Output the (x, y) coordinate of the center of the cell containing the given text.  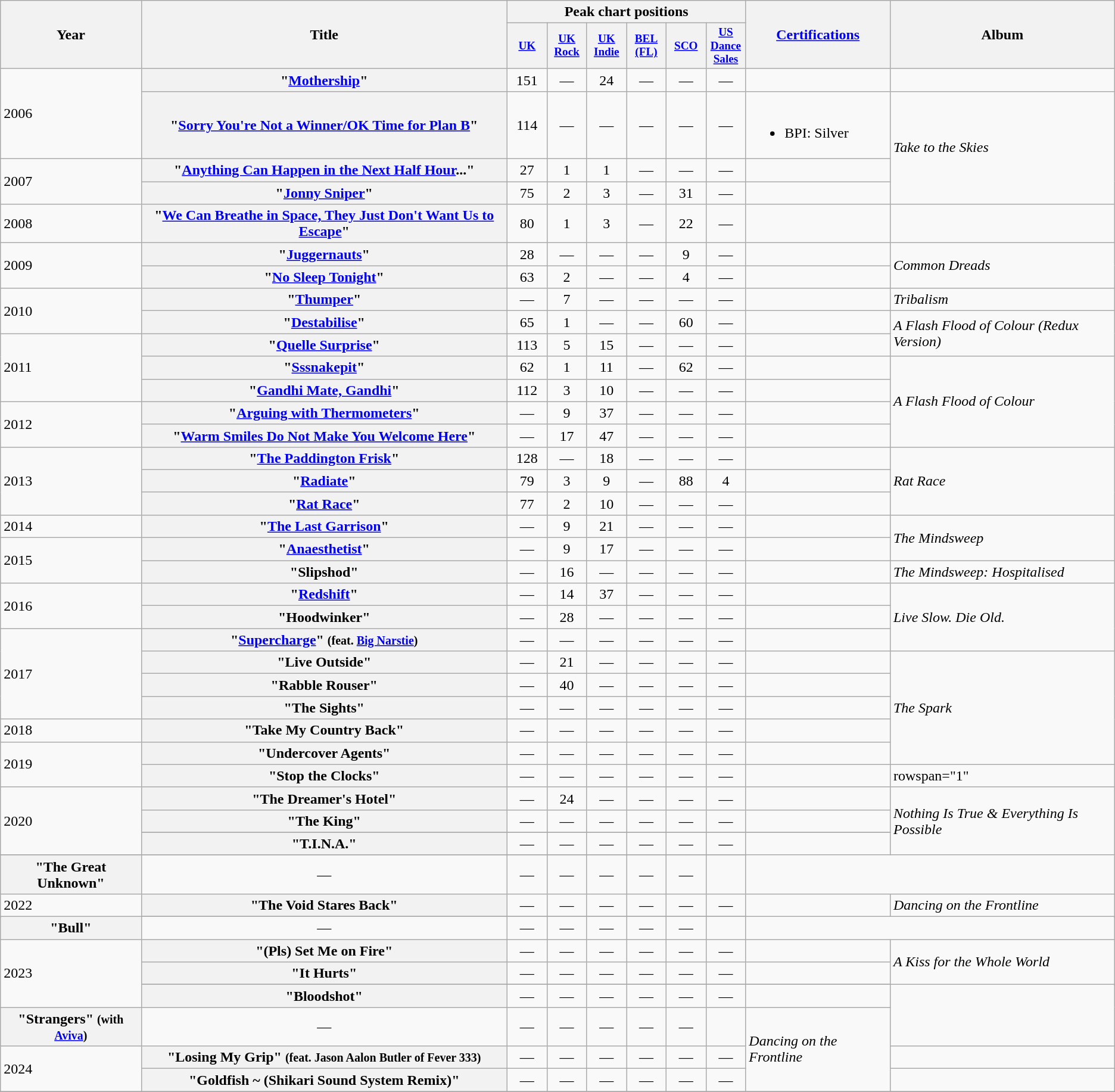
UK (527, 46)
"Radiate" (324, 481)
UKIndie (606, 46)
Peak chart positions (626, 12)
2008 (71, 224)
Take to the Skies (1002, 148)
2010 (71, 311)
151 (527, 80)
"The Paddington Frisk" (324, 458)
"Sssnakepit" (324, 368)
A Flash Flood of Colour (1002, 402)
79 (527, 481)
80 (527, 224)
Nothing Is True & Everything Is Possible (1002, 821)
A Flash Flood of Colour (Redux Version) (1002, 334)
22 (686, 224)
2012 (71, 424)
The Mindsweep (1002, 538)
"T.I.N.A." (324, 844)
SCO (686, 46)
Live Slow. Die Old. (1002, 617)
"Destabilise" (324, 322)
"Bull" (71, 928)
47 (606, 435)
USDanceSales (725, 46)
2007 (71, 182)
112 (527, 390)
A Kiss for the Whole World (1002, 962)
27 (527, 170)
60 (686, 322)
113 (527, 345)
"Mothership" (324, 80)
2006 (71, 113)
Tribalism (1002, 300)
2011 (71, 368)
75 (527, 193)
2019 (71, 764)
40 (567, 685)
Album (1002, 35)
Year (71, 35)
"Arguing with Thermometers" (324, 413)
"Live Outside" (324, 662)
"The Void Stares Back" (324, 906)
5 (567, 345)
"The Dreamer's Hotel" (324, 798)
"Bloodshot" (324, 996)
Common Dreads (1002, 266)
2022 (71, 906)
The Mindsweep: Hospitalised (1002, 572)
2023 (71, 973)
Certifications (818, 35)
"Warm Smiles Do Not Make You Welcome Here" (324, 435)
"It Hurts" (324, 973)
"No Sleep Tonight" (324, 277)
"(Pls) Set Me on Fire" (324, 951)
"Thumper" (324, 300)
"We Can Breathe in Space, They Just Don't Want Us to Escape" (324, 224)
"The Last Garrison" (324, 527)
7 (567, 300)
2015 (71, 561)
BEL(FL) (647, 46)
114 (527, 125)
"Hoodwinker" (324, 617)
2013 (71, 481)
11 (606, 368)
128 (527, 458)
"Anything Can Happen in the Next Half Hour..." (324, 170)
2014 (71, 527)
"Take My Country Back" (324, 730)
"The King" (324, 821)
"The Great Unknown" (71, 875)
"Losing My Grip" (feat. Jason Aalon Butler of Fever 333) (324, 1057)
15 (606, 345)
"Undercover Agents" (324, 753)
"Slipshod" (324, 572)
"Stop the Clocks" (324, 776)
"Juggernauts" (324, 254)
Rat Race (1002, 481)
2018 (71, 730)
2017 (71, 674)
65 (527, 322)
2016 (71, 606)
"Jonny Sniper" (324, 193)
"Rat Race" (324, 503)
2009 (71, 266)
18 (606, 458)
"Goldfish ~ (Shikari Sound System Remix)" (324, 1080)
rowspan="1" (1002, 776)
16 (567, 572)
"Anaesthetist" (324, 549)
2024 (71, 1069)
"Strangers" (with Aviva) (71, 1027)
"Quelle Surprise" (324, 345)
77 (527, 503)
Title (324, 35)
UKRock (567, 46)
88 (686, 481)
2020 (71, 821)
BPI: Silver (818, 125)
31 (686, 193)
14 (567, 595)
"Gandhi Mate, Gandhi" (324, 390)
The Spark (1002, 708)
"Supercharge" (feat. Big Narstie) (324, 640)
"The Sights" (324, 708)
63 (527, 277)
"Sorry You're Not a Winner/OK Time for Plan B" (324, 125)
"Rabble Rouser" (324, 685)
"Redshift" (324, 595)
